Identify which cell holds the provided text, then report its [X, Y] central coordinate. 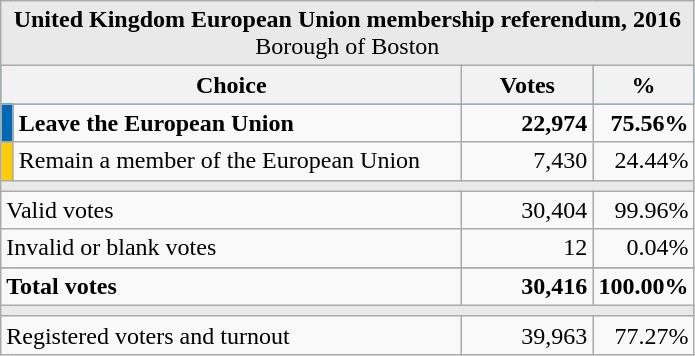
24.44% [644, 161]
United Kingdom European Union membership referendum, 2016 Borough of Boston [348, 34]
30,416 [528, 286]
Registered voters and turnout [232, 335]
100.00% [644, 286]
99.96% [644, 210]
22,974 [528, 123]
7,430 [528, 161]
Invalid or blank votes [232, 248]
% [644, 85]
77.27% [644, 335]
0.04% [644, 248]
Remain a member of the European Union [237, 161]
30,404 [528, 210]
Votes [528, 85]
12 [528, 248]
Total votes [232, 286]
Leave the European Union [237, 123]
39,963 [528, 335]
Choice [232, 85]
75.56% [644, 123]
Valid votes [232, 210]
